Extract the [x, y] coordinate from the center of the cell holding the provided text.  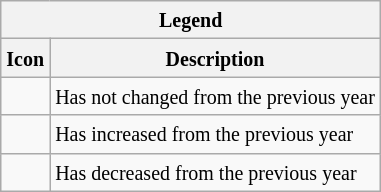
Legend [191, 20]
Has decreased from the previous year [216, 172]
Icon [26, 58]
Description [216, 58]
Has increased from the previous year [216, 134]
Has not changed from the previous year [216, 96]
